Output the (X, Y) coordinate of the center of the cell containing the given text.  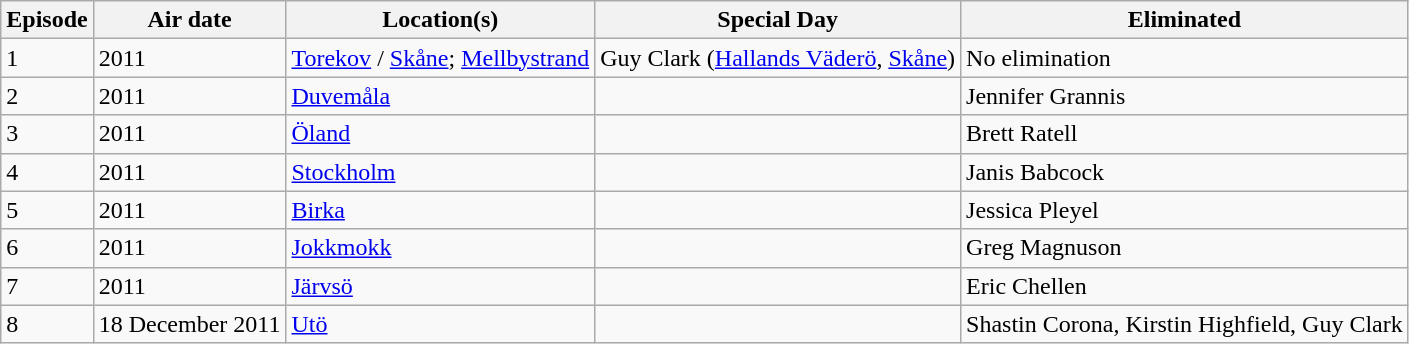
Birka (440, 210)
Brett Ratell (1185, 134)
Episode (47, 20)
Location(s) (440, 20)
4 (47, 172)
Air date (190, 20)
Torekov / Skåne; Mellbystrand (440, 58)
No elimination (1185, 58)
5 (47, 210)
1 (47, 58)
7 (47, 286)
Eric Chellen (1185, 286)
Jennifer Grannis (1185, 96)
Shastin Corona, Kirstin Highfield, Guy Clark (1185, 324)
Eliminated (1185, 20)
3 (47, 134)
Guy Clark (Hallands Väderö, Skåne) (778, 58)
18 December 2011 (190, 324)
Jokkmokk (440, 248)
Öland (440, 134)
Duvemåla (440, 96)
Jessica Pleyel (1185, 210)
6 (47, 248)
Special Day (778, 20)
Janis Babcock (1185, 172)
Utö (440, 324)
8 (47, 324)
Greg Magnuson (1185, 248)
2 (47, 96)
Stockholm (440, 172)
Järvsö (440, 286)
